From the cell containing the given text, extract its center point as [x, y] coordinate. 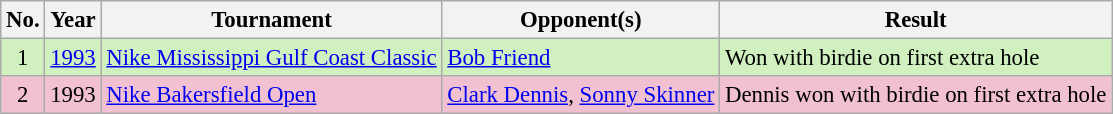
Year [73, 20]
1 [23, 58]
Won with birdie on first extra hole [916, 58]
Opponent(s) [581, 20]
Nike Bakersfield Open [272, 95]
No. [23, 20]
Result [916, 20]
Bob Friend [581, 58]
Dennis won with birdie on first extra hole [916, 95]
Nike Mississippi Gulf Coast Classic [272, 58]
Tournament [272, 20]
2 [23, 95]
Clark Dennis, Sonny Skinner [581, 95]
